Locate the cell with the specified text and output its (X, Y) center coordinate. 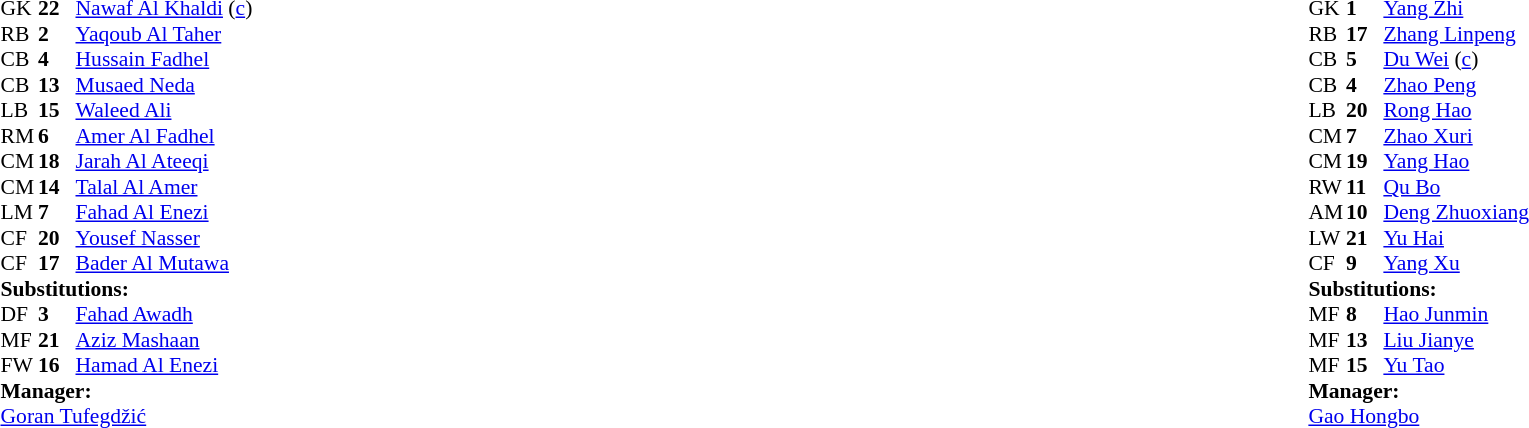
RM (19, 136)
DF (19, 315)
9 (1365, 263)
18 (57, 161)
Liu Jianye (1456, 340)
Jarah Al Ateeqi (164, 161)
Yaqoub Al Taher (164, 34)
Rong Hao (1456, 111)
16 (57, 365)
Hussain Fadhel (164, 59)
Yang Hao (1456, 161)
3 (57, 315)
FW (19, 365)
Hao Junmin (1456, 315)
Yang Xu (1456, 263)
19 (1365, 161)
Aziz Mashaan (164, 340)
10 (1365, 213)
2 (57, 34)
Musaed Neda (164, 85)
Amer Al Fadhel (164, 136)
Deng Zhuoxiang (1456, 213)
AM (1327, 213)
5 (1365, 59)
Hamad Al Enezi (164, 365)
Fahad Al Enezi (164, 213)
Talal Al Amer (164, 187)
14 (57, 187)
LM (19, 213)
Yu Tao (1456, 365)
6 (57, 136)
Bader Al Mutawa (164, 263)
Qu Bo (1456, 187)
11 (1365, 187)
8 (1365, 315)
LW (1327, 238)
Zhang Linpeng (1456, 34)
Waleed Ali (164, 111)
Zhao Xuri (1456, 136)
Fahad Awadh (164, 315)
Yu Hai (1456, 238)
Du Wei (c) (1456, 59)
Zhao Peng (1456, 85)
Yousef Nasser (164, 238)
RW (1327, 187)
